Scan for the cell matching the given text and deliver its (x, y) coordinate at center. 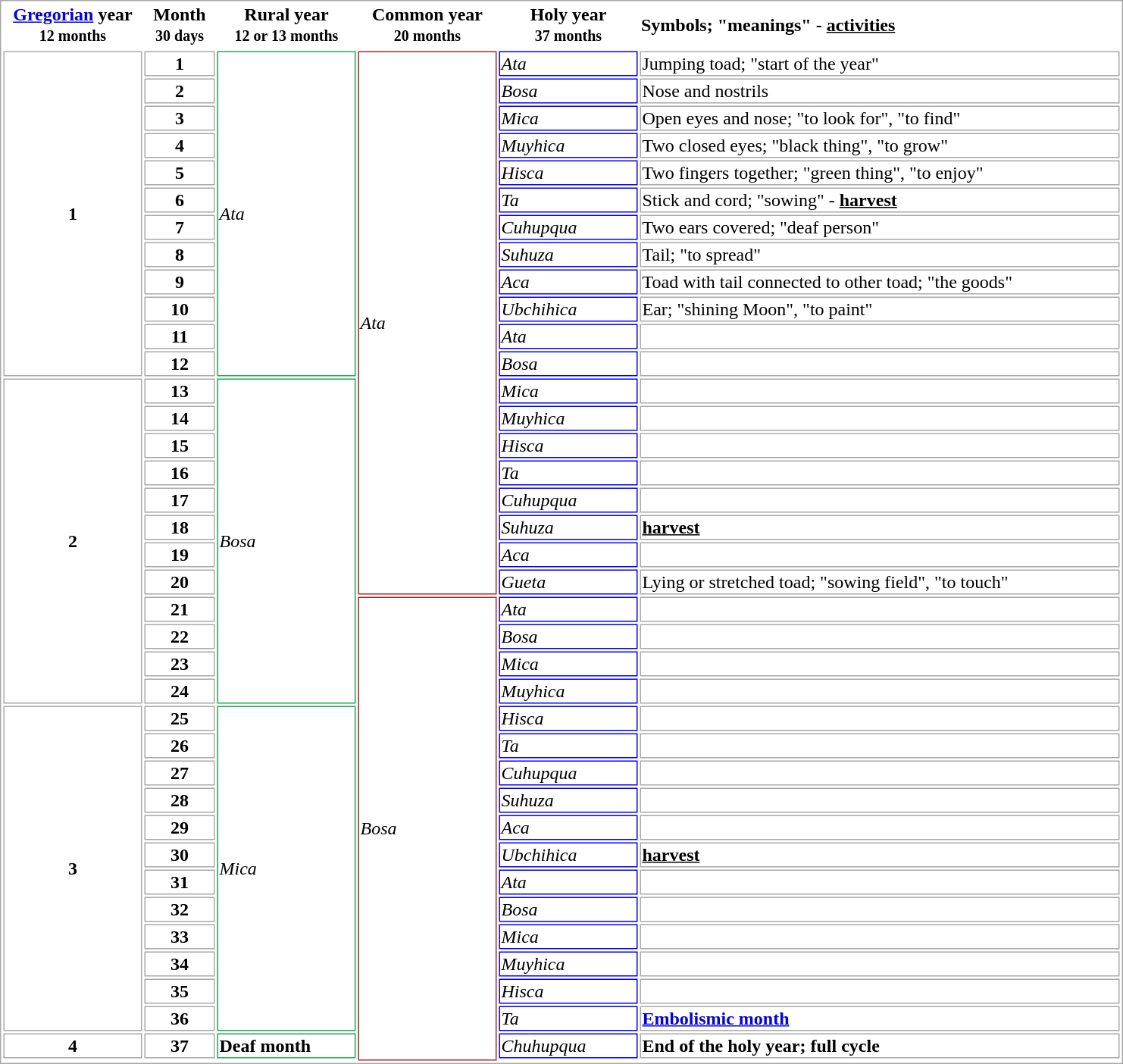
End of the holy year; full cycle (879, 1046)
Rural year12 or 13 months (286, 24)
Tail; "to spread" (879, 255)
Ear; "shining Moon", "to paint" (879, 309)
29 (179, 828)
6 (179, 200)
26 (179, 746)
37 (179, 1046)
Nose and nostrils (879, 91)
18 (179, 527)
9 (179, 282)
27 (179, 773)
10 (179, 309)
14 (179, 418)
Open eyes and nose; "to look for", "to find" (879, 118)
Gregorian year12 months (73, 24)
Deaf month (286, 1046)
35 (179, 991)
Toad with tail connected to other toad; "the goods" (879, 282)
17 (179, 500)
31 (179, 882)
Embolismic month (879, 1019)
Two ears covered; "deaf person" (879, 227)
25 (179, 718)
33 (179, 937)
22 (179, 637)
34 (179, 964)
30 (179, 855)
Two fingers together; "green thing", "to enjoy" (879, 173)
Symbols; "meanings" - activities (879, 24)
11 (179, 336)
20 (179, 582)
16 (179, 473)
24 (179, 691)
23 (179, 664)
12 (179, 364)
Gueta (568, 582)
5 (179, 173)
15 (179, 446)
32 (179, 909)
Common year20 months (427, 24)
21 (179, 609)
Jumping toad; "start of the year" (879, 64)
28 (179, 800)
Two closed eyes; "black thing", "to grow" (879, 146)
8 (179, 255)
Chuhupqua (568, 1046)
Stick and cord; "sowing" - harvest (879, 200)
19 (179, 555)
Month30 days (179, 24)
13 (179, 391)
36 (179, 1019)
Holy year37 months (568, 24)
Lying or stretched toad; "sowing field", "to touch" (879, 582)
7 (179, 227)
